Search for the cell housing the specified text and yield its [x, y] center coordinate. 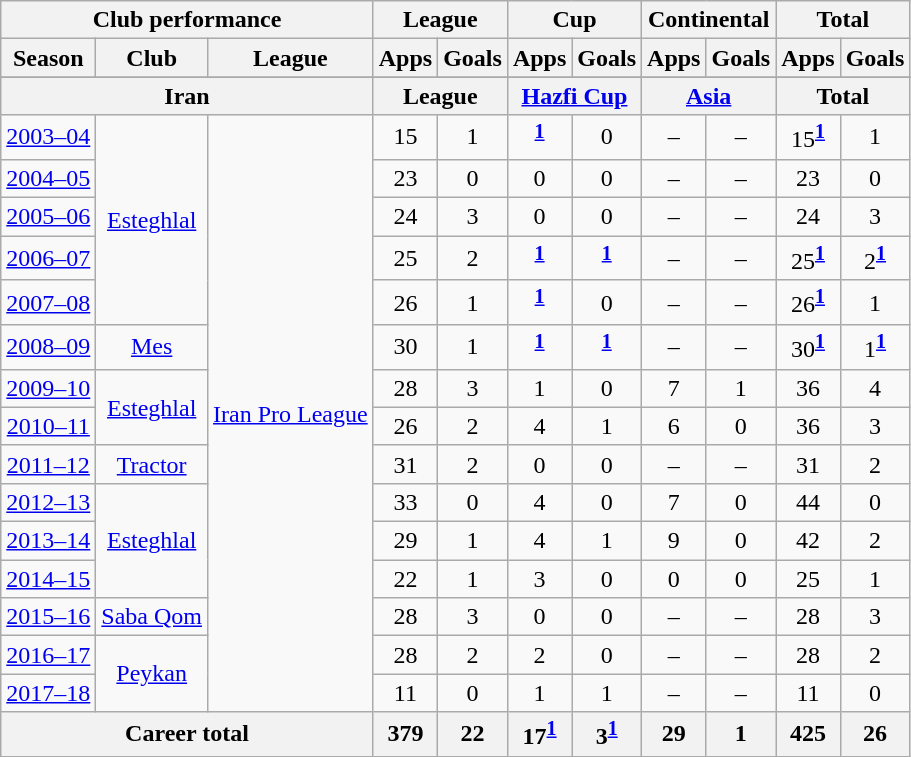
2015–16 [48, 617]
Club [152, 58]
6 [674, 426]
2004–05 [48, 178]
Asia [709, 96]
30 [405, 348]
379 [405, 734]
2012–13 [48, 502]
Continental [709, 20]
Hazfi Cup [574, 96]
2005–06 [48, 217]
Saba Qom [152, 617]
21 [875, 258]
2017–18 [48, 693]
Club performance [187, 20]
Peykan [152, 674]
Career total [187, 734]
2009–10 [48, 388]
301 [808, 348]
Mes [152, 348]
251 [808, 258]
2010–11 [48, 426]
171 [539, 734]
Season [48, 58]
151 [808, 138]
2016–17 [48, 655]
2013–14 [48, 541]
Iran [187, 96]
42 [808, 541]
44 [808, 502]
261 [808, 302]
9 [674, 541]
2011–12 [48, 464]
15 [405, 138]
Iran Pro League [291, 414]
2006–07 [48, 258]
2014–15 [48, 579]
2008–09 [48, 348]
33 [405, 502]
2007–08 [48, 302]
Cup [574, 20]
2003–04 [48, 138]
Tractor [152, 464]
425 [808, 734]
